Scan for the cell matching the given text and deliver its (x, y) coordinate at center. 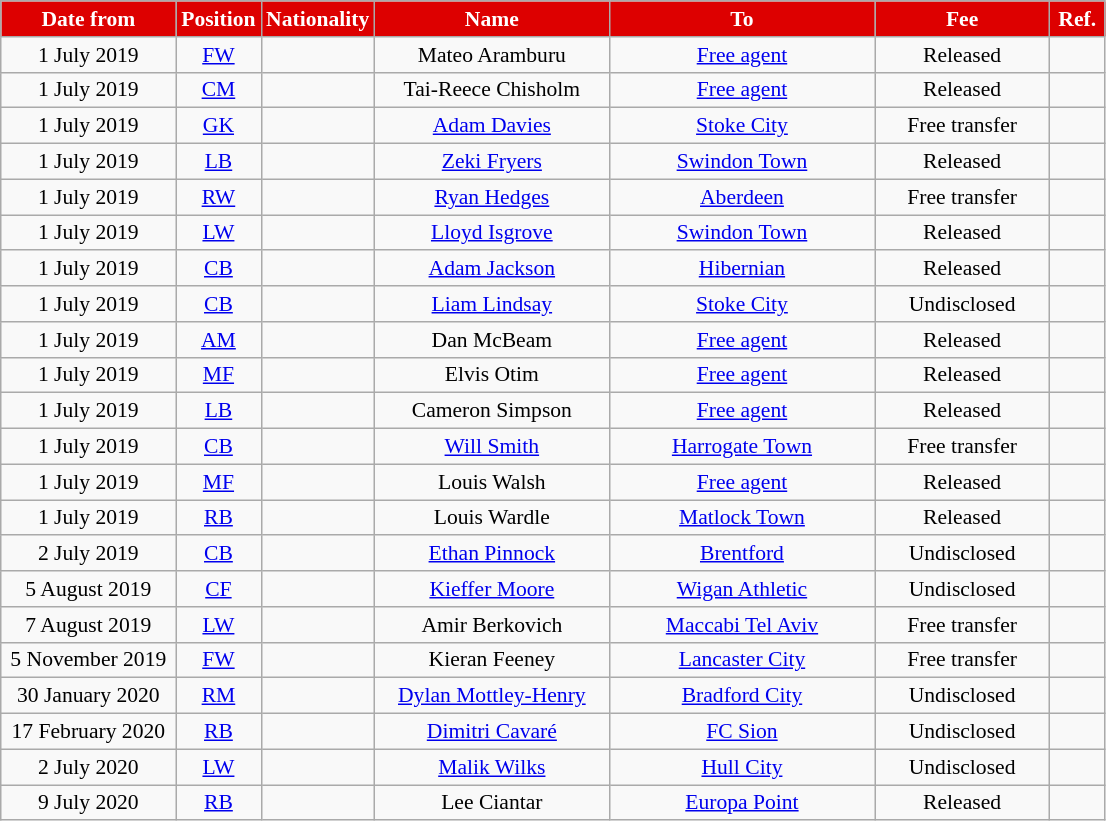
Liam Lindsay (492, 304)
AM (218, 340)
Will Smith (492, 447)
Date from (88, 19)
Lancaster City (742, 660)
Fee (962, 19)
Maccabi Tel Aviv (742, 625)
Hull City (742, 767)
5 August 2019 (88, 589)
Wigan Athletic (742, 589)
Adam Jackson (492, 269)
2 July 2019 (88, 554)
Dylan Mottley-Henry (492, 696)
Hibernian (742, 269)
Nationality (318, 19)
2 July 2020 (88, 767)
GK (218, 126)
7 August 2019 (88, 625)
Tai-Reece Chisholm (492, 90)
Europa Point (742, 803)
Louis Walsh (492, 482)
5 November 2019 (88, 660)
Ethan Pinnock (492, 554)
9 July 2020 (88, 803)
FC Sion (742, 732)
Mateo Aramburu (492, 55)
Malik Wilks (492, 767)
RM (218, 696)
CM (218, 90)
CF (218, 589)
17 February 2020 (88, 732)
Ryan Hedges (492, 197)
Position (218, 19)
Dimitri Cavaré (492, 732)
Amir Berkovich (492, 625)
Harrogate Town (742, 447)
Lloyd Isgrove (492, 233)
Name (492, 19)
Zeki Fryers (492, 162)
Lee Ciantar (492, 803)
Elvis Otim (492, 375)
Dan McBeam (492, 340)
Kieffer Moore (492, 589)
Cameron Simpson (492, 411)
Louis Wardle (492, 518)
Brentford (742, 554)
Kieran Feeney (492, 660)
Adam Davies (492, 126)
Ref. (1078, 19)
RW (218, 197)
Bradford City (742, 696)
Matlock Town (742, 518)
Aberdeen (742, 197)
30 January 2020 (88, 696)
To (742, 19)
